From the cell containing the given text, extract its center point as (X, Y) coordinate. 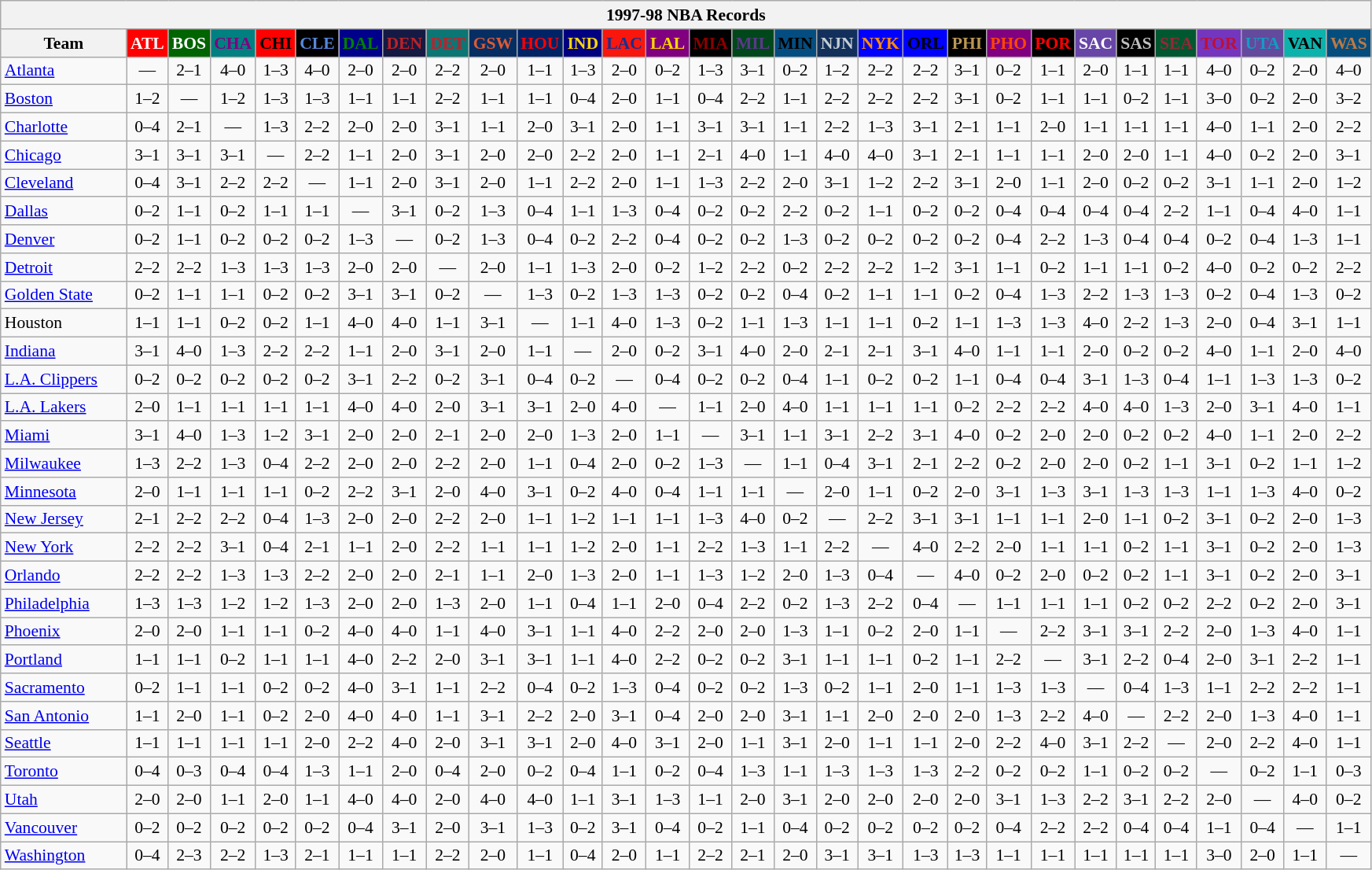
L.A. Clippers (64, 379)
PHO (1008, 43)
Golden State (64, 295)
L.A. Lakers (64, 407)
New York (64, 547)
Atlanta (64, 71)
Dallas (64, 212)
ORL (926, 43)
LAL (668, 43)
Sacramento (64, 688)
HOU (539, 43)
Boston (64, 99)
2–3 (189, 856)
UTA (1263, 43)
Milwaukee (64, 463)
San Antonio (64, 716)
Orlando (64, 576)
GSW (494, 43)
Team (64, 43)
NJN (837, 43)
NYK (881, 43)
Phoenix (64, 632)
Minnesota (64, 492)
SAS (1136, 43)
Portland (64, 660)
TOR (1219, 43)
SAC (1096, 43)
3–2 (1349, 99)
1997-98 NBA Records (686, 15)
Philadelphia (64, 603)
Detroit (64, 267)
MIL (753, 43)
CHI (275, 43)
Cleveland (64, 183)
ATL (148, 43)
WAS (1349, 43)
MIA (710, 43)
MIN (795, 43)
New Jersey (64, 519)
Houston (64, 323)
POR (1053, 43)
DET (448, 43)
BOS (189, 43)
Charlotte (64, 127)
Washington (64, 856)
PHI (967, 43)
Indiana (64, 352)
Toronto (64, 772)
Miami (64, 436)
DEN (404, 43)
Utah (64, 800)
Denver (64, 239)
LAC (624, 43)
CLE (318, 43)
Chicago (64, 155)
VAN (1305, 43)
SEA (1176, 43)
IND (583, 43)
Vancouver (64, 828)
CHA (233, 43)
Seattle (64, 743)
DAL (361, 43)
